Provide the [x, y] coordinate of the cell's center where the given text is located.  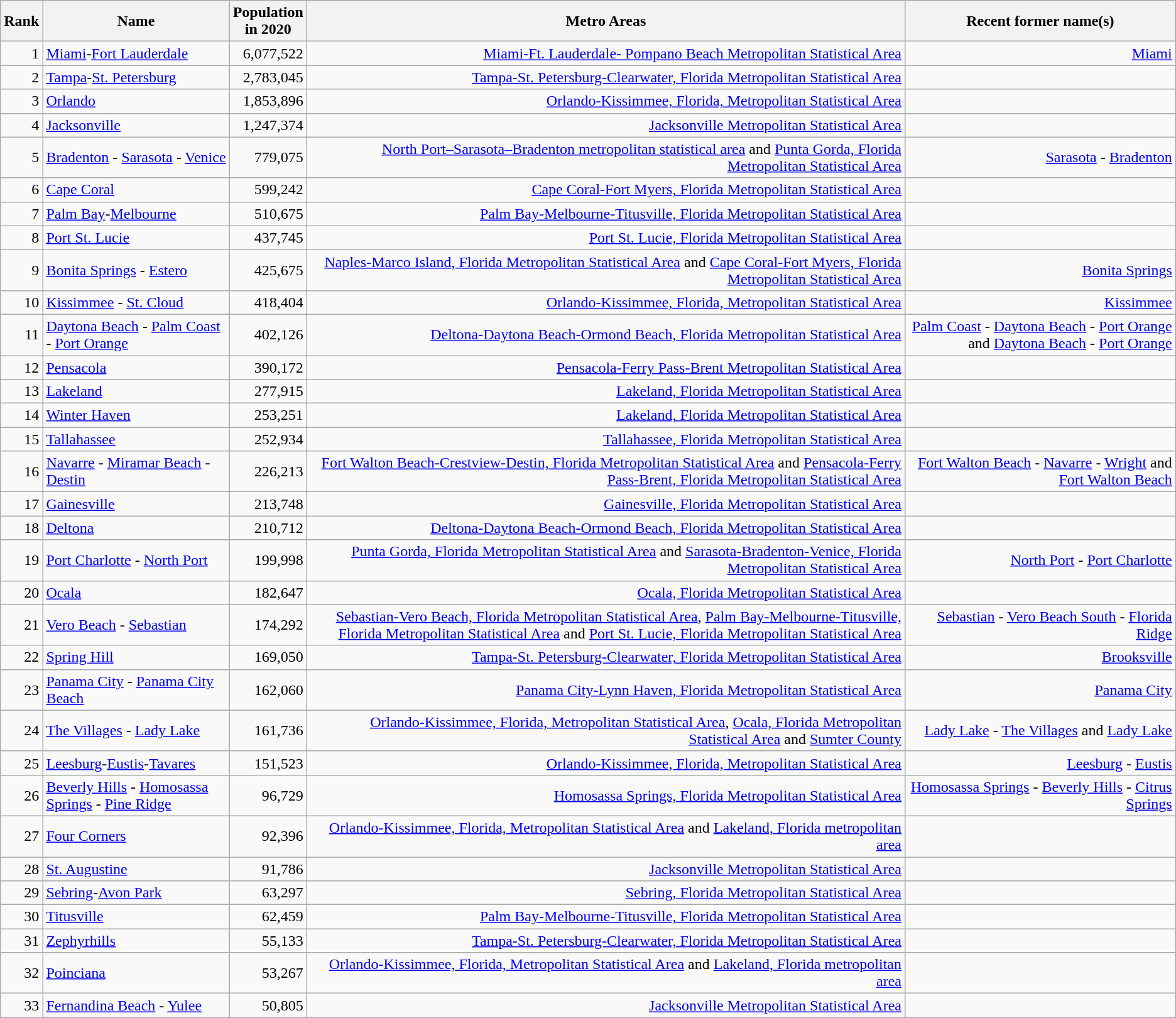
Bonita Springs - Estero [136, 270]
Poinciana [136, 973]
Miami-Fort Lauderdale [136, 53]
96,729 [268, 796]
26 [21, 796]
29 [21, 893]
Cape Coral [136, 190]
11 [21, 334]
Gainesville, Florida Metropolitan Statistical Area [606, 504]
Miami-Ft. Lauderdale- Pompano Beach Metropolitan Statistical Area [606, 53]
15 [21, 439]
Tampa-St. Petersburg [136, 77]
32 [21, 973]
169,050 [268, 657]
Vero Beach - Sebastian [136, 625]
Pensacola [136, 368]
17 [21, 504]
Orlando [136, 101]
418,404 [268, 302]
1,247,374 [268, 125]
Sarasota - Bradenton [1040, 157]
30 [21, 917]
Fort Walton Beach - Navarre - Wright andFort Walton Beach [1040, 471]
174,292 [268, 625]
226,213 [268, 471]
3 [21, 101]
277,915 [268, 391]
Daytona Beach - Palm Coast - Port Orange [136, 334]
Palm Coast - Daytona Beach - Port Orange and Daytona Beach - Port Orange [1040, 334]
4 [21, 125]
The Villages - Lady Lake [136, 730]
182,647 [268, 593]
Kissimmee [1040, 302]
Port St. Lucie, Florida Metropolitan Statistical Area [606, 238]
Bradenton - Sarasota - Venice [136, 157]
Rank [21, 21]
9 [21, 270]
22 [21, 657]
252,934 [268, 439]
13 [21, 391]
Kissimmee - St. Cloud [136, 302]
Sebring, Florida Metropolitan Statistical Area [606, 893]
Homosassa Springs - Beverly Hills - Citrus Springs [1040, 796]
Homosassa Springs, Florida Metropolitan Statistical Area [606, 796]
1 [21, 53]
12 [21, 368]
Tallahassee, Florida Metropolitan Statistical Area [606, 439]
779,075 [268, 157]
27 [21, 836]
Bonita Springs [1040, 270]
210,712 [268, 528]
510,675 [268, 214]
5 [21, 157]
53,267 [268, 973]
Port St. Lucie [136, 238]
14 [21, 415]
23 [21, 690]
Lady Lake - The Villages and Lady Lake [1040, 730]
Spring Hill [136, 657]
Ocala [136, 593]
437,745 [268, 238]
24 [21, 730]
Brooksville [1040, 657]
Recent former name(s) [1040, 21]
Name [136, 21]
Fernandina Beach - Yulee [136, 1005]
62,459 [268, 917]
Deltona [136, 528]
425,675 [268, 270]
402,126 [268, 334]
Jacksonville [136, 125]
Beverly Hills - Homosassa Springs - Pine Ridge [136, 796]
599,242 [268, 190]
7 [21, 214]
Fort Walton Beach-Crestview-Destin, Florida Metropolitan Statistical Area and Pensacola-Ferry Pass-Brent, Florida Metropolitan Statistical Area [606, 471]
33 [21, 1005]
Cape Coral-Fort Myers, Florida Metropolitan Statistical Area [606, 190]
Metro Areas [606, 21]
1,853,896 [268, 101]
Navarre - Miramar Beach - Destin [136, 471]
50,805 [268, 1005]
151,523 [268, 763]
21 [21, 625]
25 [21, 763]
St. Augustine [136, 869]
Orlando-Kissimmee, Florida, Metropolitan Statistical Area, Ocala, Florida Metropolitan Statistical Area and Sumter County [606, 730]
Punta Gorda, Florida Metropolitan Statistical Area and Sarasota-Bradenton-Venice, Florida Metropolitan Statistical Area [606, 561]
199,998 [268, 561]
63,297 [268, 893]
Ocala, Florida Metropolitan Statistical Area [606, 593]
Winter Haven [136, 415]
19 [21, 561]
Panama City-Lynn Haven, Florida Metropolitan Statistical Area [606, 690]
55,133 [268, 941]
Sebastian - Vero Beach South - Florida Ridge [1040, 625]
Palm Bay-Melbourne [136, 214]
10 [21, 302]
Naples-Marco Island, Florida Metropolitan Statistical Area and Cape Coral-Fort Myers, Florida Metropolitan Statistical Area [606, 270]
Pensacola-Ferry Pass-Brent Metropolitan Statistical Area [606, 368]
Titusville [136, 917]
390,172 [268, 368]
2,783,045 [268, 77]
2 [21, 77]
Tallahassee [136, 439]
161,736 [268, 730]
Populationin 2020 [268, 21]
20 [21, 593]
Miami [1040, 53]
213,748 [268, 504]
Leesburg-Eustis-Tavares [136, 763]
Panama City [1040, 690]
92,396 [268, 836]
6,077,522 [268, 53]
91,786 [268, 869]
16 [21, 471]
Gainesville [136, 504]
North Port - Port Charlotte [1040, 561]
6 [21, 190]
Sebring-Avon Park [136, 893]
31 [21, 941]
North Port–Sarasota–Bradenton metropolitan statistical area and Punta Gorda, Florida Metropolitan Statistical Area [606, 157]
162,060 [268, 690]
Zephyrhills [136, 941]
28 [21, 869]
Lakeland [136, 391]
Leesburg - Eustis [1040, 763]
253,251 [268, 415]
8 [21, 238]
Four Corners [136, 836]
Panama City - Panama City Beach [136, 690]
18 [21, 528]
Port Charlotte - North Port [136, 561]
